Capture the cell that displays the provided text and extract its [X, Y] central coordinate. 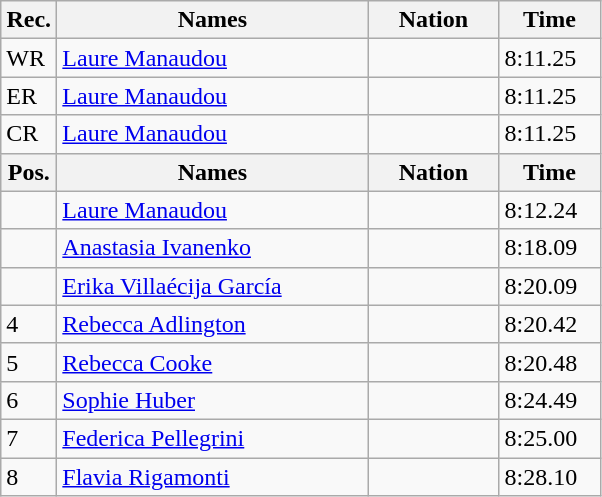
Erika Villaécija García [212, 286]
8:12.24 [550, 210]
8:20.42 [550, 324]
Federica Pellegrini [212, 438]
8 [29, 477]
8:28.10 [550, 477]
Pos. [29, 172]
Flavia Rigamonti [212, 477]
4 [29, 324]
Sophie Huber [212, 400]
7 [29, 438]
Rebecca Cooke [212, 362]
8:18.09 [550, 248]
CR [29, 134]
5 [29, 362]
Anastasia Ivanenko [212, 248]
8:20.09 [550, 286]
WR [29, 58]
Rec. [29, 20]
Rebecca Adlington [212, 324]
8:20.48 [550, 362]
6 [29, 400]
8:24.49 [550, 400]
ER [29, 96]
8:25.00 [550, 438]
